Detect which cell encompasses the target text, then output its (x, y) center coordinate. 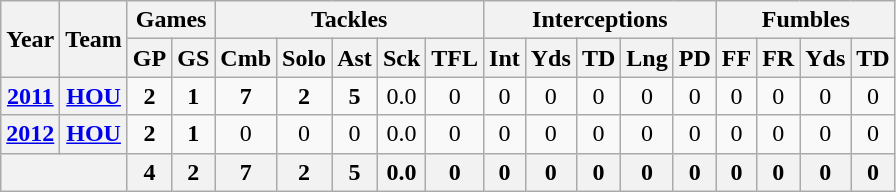
2011 (30, 96)
Year (30, 39)
Games (170, 20)
2012 (30, 134)
PD (694, 58)
GP (149, 58)
FF (736, 58)
Fumbles (806, 20)
Int (505, 58)
Team (94, 39)
Interceptions (600, 20)
GS (194, 58)
TFL (455, 58)
4 (149, 172)
Sck (401, 58)
Ast (355, 58)
Solo (304, 58)
FR (778, 58)
Lng (647, 58)
Cmb (246, 58)
Tackles (350, 20)
